Detect which cell encompasses the target text, then output its (x, y) center coordinate. 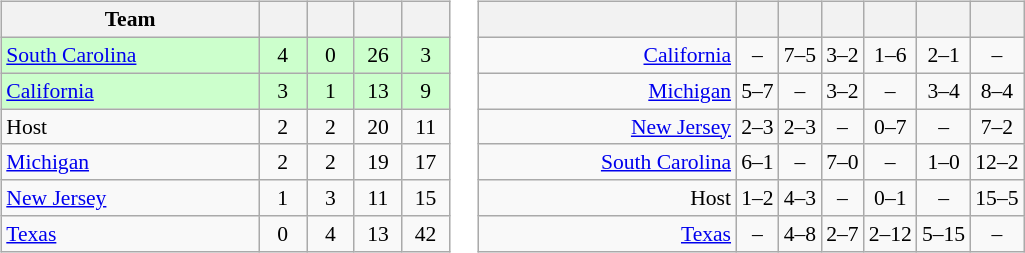
2–1 (944, 55)
12–2 (996, 162)
1–6 (890, 55)
42 (426, 234)
20 (378, 127)
5–15 (944, 234)
5–7 (758, 91)
0–1 (890, 198)
0–7 (890, 127)
17 (426, 162)
2–12 (890, 234)
3–4 (944, 91)
7–5 (800, 55)
1–2 (758, 198)
7–0 (842, 162)
26 (378, 55)
15–5 (996, 198)
2–7 (842, 234)
8–4 (996, 91)
15 (426, 198)
1–0 (944, 162)
9 (426, 91)
4–8 (800, 234)
6–1 (758, 162)
4–3 (800, 198)
7–2 (996, 127)
19 (378, 162)
Team (130, 20)
